Return the [x, y] coordinate for the center point of the cell that contains the specified text.  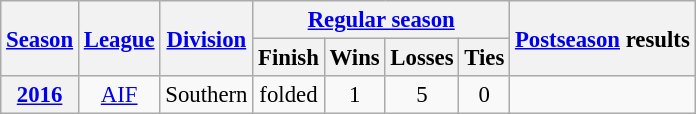
2016 [40, 95]
Ties [484, 58]
Season [40, 38]
1 [354, 95]
5 [422, 95]
Southern [206, 95]
Wins [354, 58]
0 [484, 95]
AIF [118, 95]
League [118, 38]
folded [288, 95]
Losses [422, 58]
Finish [288, 58]
Regular season [382, 20]
Division [206, 38]
Postseason results [603, 38]
